Scan for the cell matching the given text and deliver its [X, Y] coordinate at center. 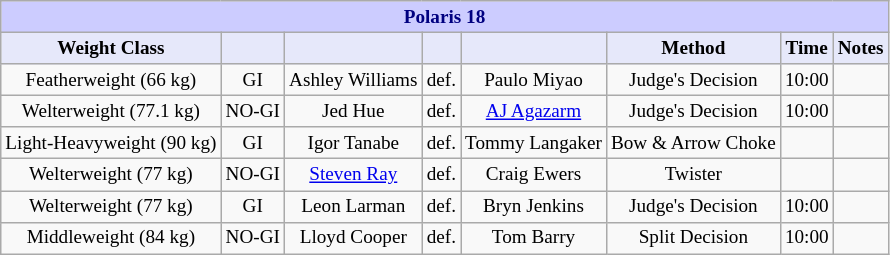
Leon Larman [354, 206]
Tom Barry [534, 238]
Notes [860, 48]
AJ Agazarm [534, 111]
Polaris 18 [444, 17]
Tommy Langaker [534, 143]
Method [693, 48]
Welterweight (77.1 kg) [111, 111]
Weight Class [111, 48]
Bow & Arrow Choke [693, 143]
Lloyd Cooper [354, 238]
Twister [693, 175]
Igor Tanabe [354, 143]
Light-Heavyweight (90 kg) [111, 143]
Paulo Miyao [534, 80]
Craig Ewers [534, 175]
Middleweight (84 kg) [111, 238]
Steven Ray [354, 175]
Featherweight (66 kg) [111, 80]
Ashley Williams [354, 80]
Time [806, 48]
Split Decision [693, 238]
Jed Hue [354, 111]
Bryn Jenkins [534, 206]
